Search for the cell housing the specified text and yield its (x, y) center coordinate. 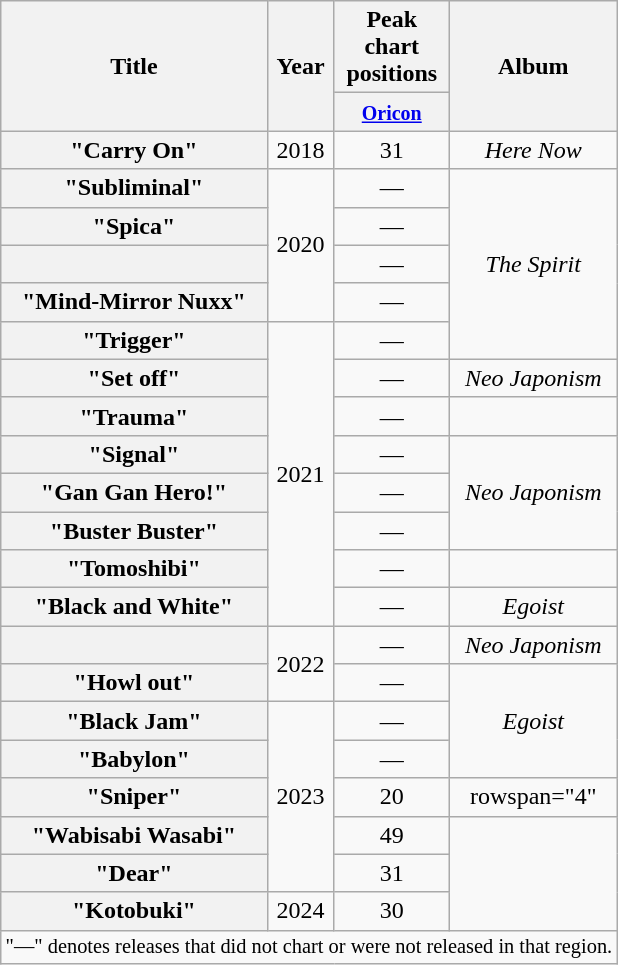
2024 (300, 911)
"Spica" (134, 226)
"Mind-Mirror Nuxx" (134, 302)
Year (300, 66)
"Trauma" (134, 416)
"Signal" (134, 454)
2022 (300, 664)
"Black and White" (134, 607)
"Carry On" (134, 150)
"Trigger" (134, 340)
"—" denotes releases that did not chart or were not released in that region. (309, 947)
20 (392, 797)
2021 (300, 473)
Oricon (392, 112)
"Black Jam" (134, 721)
"Dear" (134, 873)
"Howl out" (134, 683)
"Sniper" (134, 797)
2020 (300, 245)
Album (533, 66)
"Buster Buster" (134, 531)
"Babylon" (134, 759)
"Kotobuki" (134, 911)
30 (392, 911)
"Tomoshibi" (134, 569)
"Wabisabi Wasabi" (134, 835)
rowspan="4" (533, 797)
"Set off" (134, 378)
2023 (300, 797)
"Gan Gan Hero!" (134, 492)
The Spirit (533, 264)
49 (392, 835)
"Subliminal" (134, 188)
Peak chart positions (392, 47)
Title (134, 66)
Here Now (533, 150)
2018 (300, 150)
